For the text-containing cell, return its midpoint in [x, y] coordinate format. 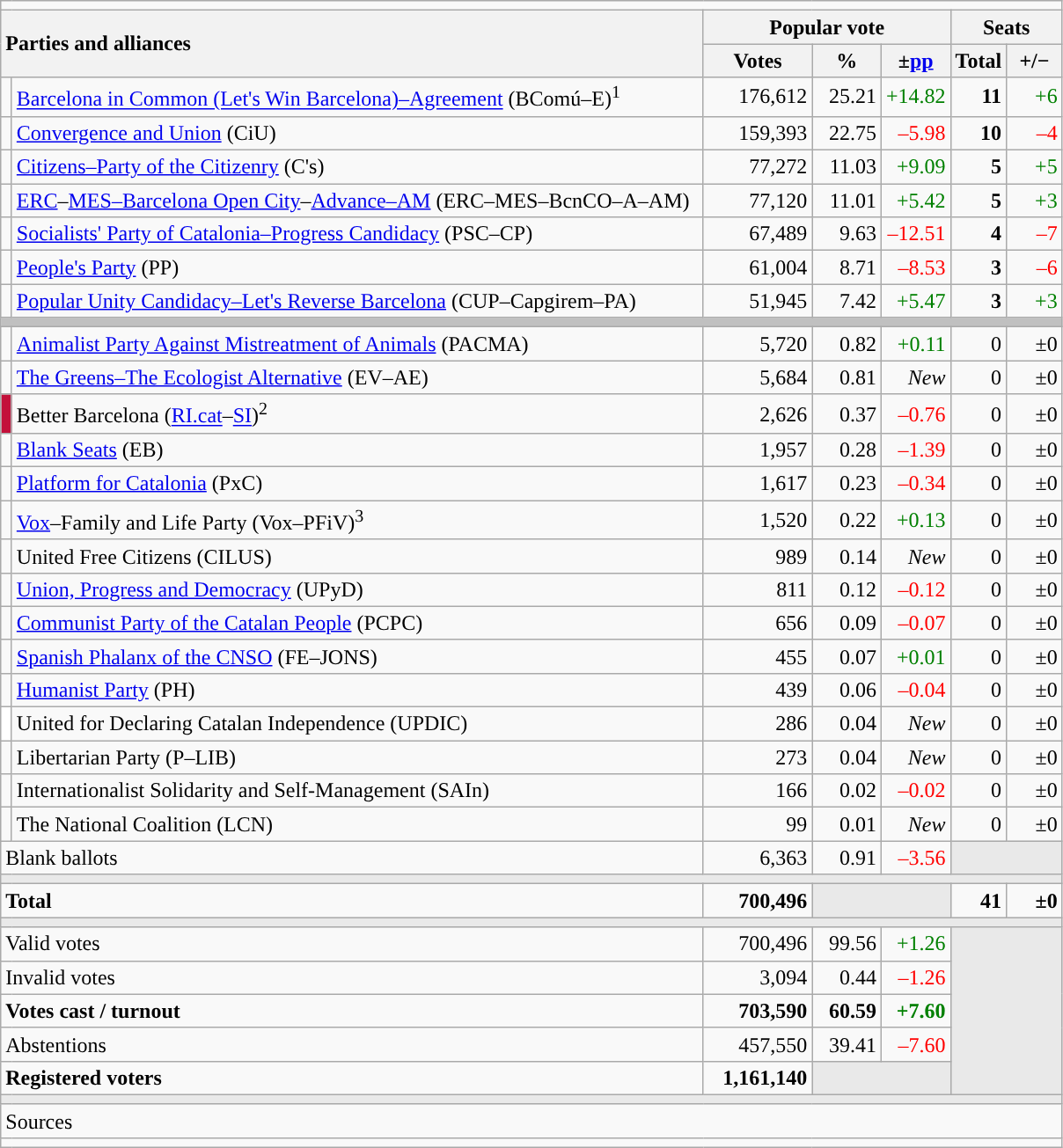
989 [758, 556]
5,720 [758, 344]
–1.26 [915, 977]
286 [758, 724]
0.37 [847, 413]
% [847, 61]
1,161,140 [758, 1078]
8.71 [847, 267]
Votes [758, 61]
–7 [1035, 234]
+5 [1035, 167]
Votes cast / turnout [352, 1011]
ERC–MES–Barcelona Open City–Advance–AM (ERC–MES–BcnCO–A–AM) [357, 201]
Vox–Family and Life Party (Vox–PFiV)3 [357, 521]
0.01 [847, 824]
273 [758, 757]
0.22 [847, 521]
4 [979, 234]
2,626 [758, 413]
0.82 [847, 344]
Seats [1007, 27]
The Greens–The Ecologist Alternative (EV–AE) [357, 377]
–7.60 [915, 1044]
Socialists' Party of Catalonia–Progress Candidacy (PSC–CP) [357, 234]
Parties and alliances [352, 44]
United for Declaring Catalan Independence (UPDIC) [357, 724]
3,094 [758, 977]
+0.11 [915, 344]
67,489 [758, 234]
0.09 [847, 623]
166 [758, 791]
11.03 [847, 167]
1,617 [758, 484]
0.14 [847, 556]
+9.09 [915, 167]
10 [979, 133]
Popular vote [827, 27]
0.28 [847, 450]
11 [979, 97]
Humanist Party (PH) [357, 691]
Popular Unity Candidacy–Let's Reverse Barcelona (CUP–Capgirem–PA) [357, 301]
±pp [915, 61]
Spanish Phalanx of the CNSO (FE–JONS) [357, 656]
+1.26 [915, 944]
–4 [1035, 133]
25.21 [847, 97]
Convergence and Union (CiU) [357, 133]
9.63 [847, 234]
Animalist Party Against Mistreatment of Animals (PACMA) [357, 344]
439 [758, 691]
+5.42 [915, 201]
–0.07 [915, 623]
51,945 [758, 301]
–0.12 [915, 589]
+14.82 [915, 97]
0.81 [847, 377]
1,520 [758, 521]
61,004 [758, 267]
Registered voters [352, 1078]
–0.76 [915, 413]
0.91 [847, 858]
656 [758, 623]
Barcelona in Common (Let's Win Barcelona)–Agreement (BComú–E)1 [357, 97]
+5.47 [915, 301]
United Free Citizens (CILUS) [357, 556]
77,120 [758, 201]
–5.98 [915, 133]
+7.60 [915, 1011]
+/− [1035, 61]
Internationalist Solidarity and Self-Management (SAIn) [357, 791]
People's Party (PP) [357, 267]
Better Barcelona (RI.cat–SI)2 [357, 413]
–3.56 [915, 858]
39.41 [847, 1044]
Citizens–Party of the Citizenry (C's) [357, 167]
457,550 [758, 1044]
Blank Seats (EB) [357, 450]
Blank ballots [352, 858]
+6 [1035, 97]
Abstentions [352, 1044]
99.56 [847, 944]
176,612 [758, 97]
The National Coalition (LCN) [357, 824]
–6 [1035, 267]
Valid votes [352, 944]
Libertarian Party (P–LIB) [357, 757]
7.42 [847, 301]
22.75 [847, 133]
1,957 [758, 450]
Communist Party of the Catalan People (PCPC) [357, 623]
Platform for Catalonia (PxC) [357, 484]
Sources [531, 1121]
–0.02 [915, 791]
Invalid votes [352, 977]
+0.13 [915, 521]
5,684 [758, 377]
159,393 [758, 133]
0.02 [847, 791]
–8.53 [915, 267]
0.44 [847, 977]
77,272 [758, 167]
–12.51 [915, 234]
–0.04 [915, 691]
0.06 [847, 691]
–0.34 [915, 484]
6,363 [758, 858]
811 [758, 589]
0.12 [847, 589]
455 [758, 656]
–1.39 [915, 450]
99 [758, 824]
0.07 [847, 656]
Union, Progress and Democracy (UPyD) [357, 589]
+0.01 [915, 656]
11.01 [847, 201]
0.23 [847, 484]
703,590 [758, 1011]
41 [979, 901]
60.59 [847, 1011]
